Provide the (X, Y) coordinate of the cell's center where the given text is located.  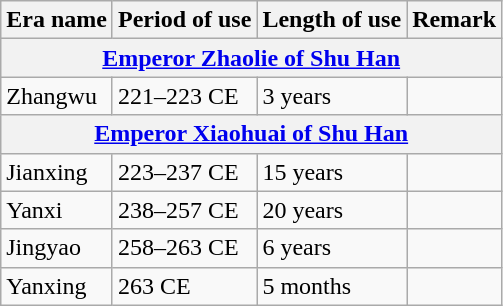
3 years (332, 96)
Jianxing (57, 172)
15 years (332, 172)
20 years (332, 210)
Jingyao (57, 248)
Emperor Zhaolie of Shu Han (252, 58)
Yanxing (57, 286)
6 years (332, 248)
Emperor Xiaohuai of Shu Han (252, 134)
Length of use (332, 20)
5 months (332, 286)
Period of use (184, 20)
Zhangwu (57, 96)
Yanxi (57, 210)
221–223 CE (184, 96)
258–263 CE (184, 248)
223–237 CE (184, 172)
Era name (57, 20)
263 CE (184, 286)
238–257 CE (184, 210)
Remark (454, 20)
